Find where the given text appears and provide that cell's center as [X, Y] coordinate. 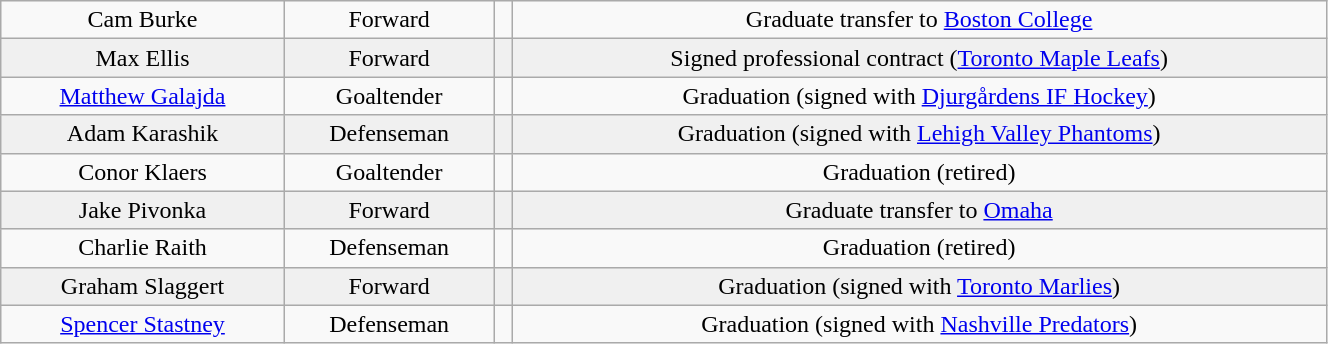
Graham Slaggert [143, 286]
Graduation (signed with Lehigh Valley Phantoms) [920, 134]
Charlie Raith [143, 248]
Max Ellis [143, 58]
Graduate transfer to Boston College [920, 20]
Matthew Galajda [143, 96]
Graduation (signed with Djurgårdens IF Hockey) [920, 96]
Conor Klaers [143, 172]
Spencer Stastney [143, 324]
Jake Pivonka [143, 210]
Graduate transfer to Omaha [920, 210]
Adam Karashik [143, 134]
Cam Burke [143, 20]
Signed professional contract (Toronto Maple Leafs) [920, 58]
Graduation (signed with Toronto Marlies) [920, 286]
Graduation (signed with Nashville Predators) [920, 324]
